Search for the cell housing the specified text and yield its [x, y] center coordinate. 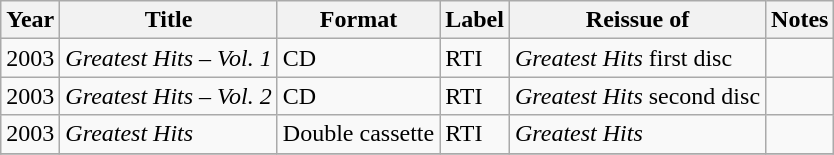
Double cassette [358, 134]
Greatest Hits second disc [637, 96]
Format [358, 20]
Title [169, 20]
Greatest Hits – Vol. 2 [169, 96]
Greatest Hits first disc [637, 58]
Reissue of [637, 20]
Greatest Hits – Vol. 1 [169, 58]
Year [30, 20]
Notes [800, 20]
Label [475, 20]
